Return (X, Y) of the center of cell containing provided text 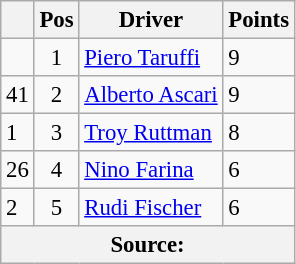
26 (18, 170)
Rudi Fischer (151, 208)
Source: (148, 245)
3 (56, 133)
Pos (56, 20)
Points (258, 20)
Alberto Ascari (151, 95)
4 (56, 170)
8 (258, 133)
Troy Ruttman (151, 133)
Driver (151, 20)
5 (56, 208)
Nino Farina (151, 170)
Piero Taruffi (151, 58)
41 (18, 95)
